Pinpoint the cell where the given text exists, returning its (x, y) midpoint coordinate. 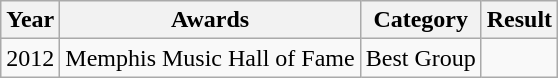
Result (519, 20)
Best Group (420, 58)
Category (420, 20)
2012 (30, 58)
Memphis Music Hall of Fame (210, 58)
Year (30, 20)
Awards (210, 20)
